Identify which cell holds the provided text, then report its [X, Y] central coordinate. 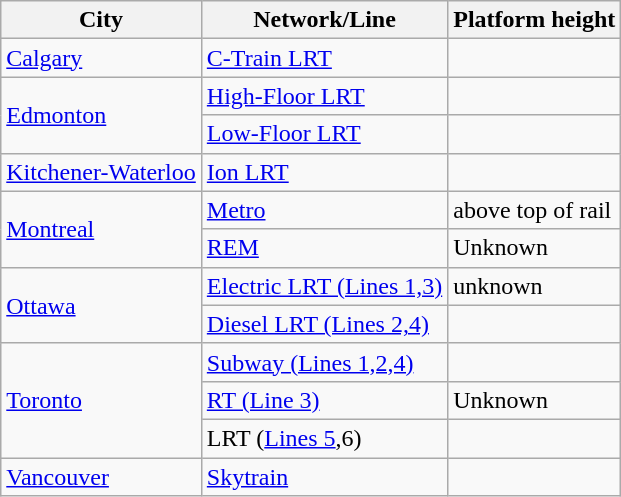
Diesel LRT (Lines 2,4) [324, 324]
Kitchener-Waterloo [102, 172]
Ion LRT [324, 172]
Toronto [102, 400]
Low-Floor LRT [324, 134]
Network/Line [324, 20]
Subway (Lines 1,2,4) [324, 362]
Calgary [102, 58]
Vancouver [102, 477]
LRT (Lines 5,6) [324, 438]
Platform height [534, 20]
City [102, 20]
C-Train LRT [324, 58]
High-Floor LRT [324, 96]
Metro [324, 210]
Edmonton [102, 115]
Skytrain [324, 477]
unknown [534, 286]
above top of rail [534, 210]
REM [324, 248]
Electric LRT (Lines 1,3) [324, 286]
Montreal [102, 229]
Ottawa [102, 305]
RT (Line 3) [324, 400]
